Extract the (X, Y) coordinate from the center of the cell holding the provided text.  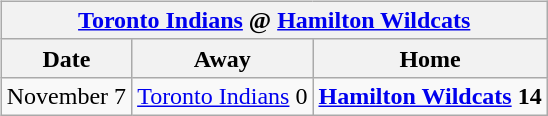
Toronto Indians @ Hamilton Wildcats (274, 20)
Toronto Indians 0 (222, 96)
Date (66, 58)
Hamilton Wildcats 14 (430, 96)
November 7 (66, 96)
Home (430, 58)
Away (222, 58)
